Find where the given text appears and provide that cell's center as (X, Y) coordinate. 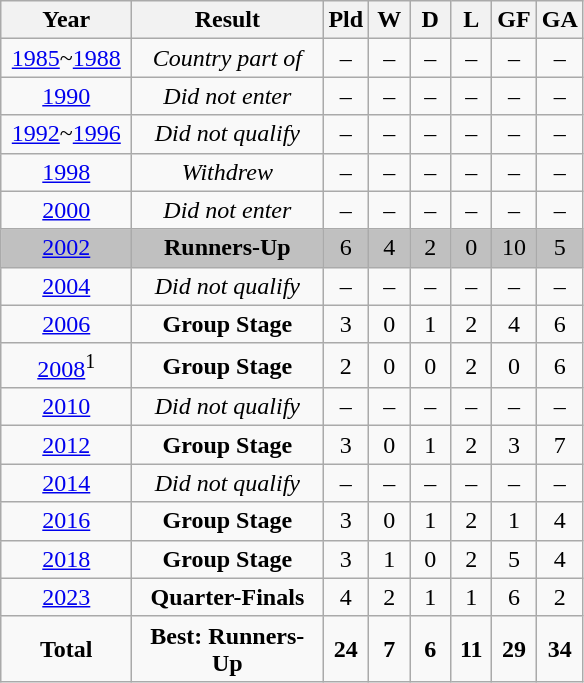
2006 (66, 324)
2014 (66, 483)
Quarter-Finals (228, 597)
34 (560, 648)
D (430, 20)
L (472, 20)
1992~1996 (66, 134)
2012 (66, 445)
2018 (66, 559)
Pld (346, 20)
Total (66, 648)
2000 (66, 210)
1985~1988 (66, 58)
1998 (66, 172)
1990 (66, 96)
W (390, 20)
24 (346, 648)
Runners-Up (228, 248)
Withdrew (228, 172)
29 (514, 648)
GF (514, 20)
20081 (66, 366)
10 (514, 248)
2023 (66, 597)
2002 (66, 248)
11 (472, 648)
Best: Runners-Up (228, 648)
2004 (66, 286)
Year (66, 20)
GA (560, 20)
2016 (66, 521)
Country part of (228, 58)
Result (228, 20)
2010 (66, 407)
